Extract the (x, y) coordinate from the center of the cell holding the provided text.  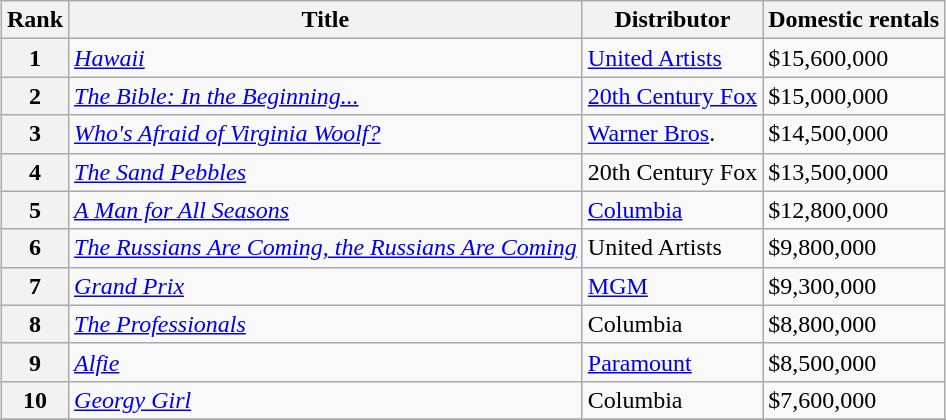
Alfie (326, 362)
Who's Afraid of Virginia Woolf? (326, 134)
$9,800,000 (854, 248)
$15,000,000 (854, 96)
Warner Bros. (672, 134)
2 (34, 96)
Paramount (672, 362)
7 (34, 286)
$8,800,000 (854, 324)
5 (34, 210)
The Sand Pebbles (326, 172)
Title (326, 20)
A Man for All Seasons (326, 210)
Domestic rentals (854, 20)
$8,500,000 (854, 362)
10 (34, 400)
Grand Prix (326, 286)
9 (34, 362)
The Russians Are Coming, the Russians Are Coming (326, 248)
$15,600,000 (854, 58)
Hawaii (326, 58)
$9,300,000 (854, 286)
Distributor (672, 20)
MGM (672, 286)
3 (34, 134)
The Bible: In the Beginning... (326, 96)
The Professionals (326, 324)
6 (34, 248)
8 (34, 324)
1 (34, 58)
Georgy Girl (326, 400)
$13,500,000 (854, 172)
$14,500,000 (854, 134)
$7,600,000 (854, 400)
$12,800,000 (854, 210)
Rank (34, 20)
4 (34, 172)
